Scan for the cell matching the given text and deliver its (x, y) coordinate at center. 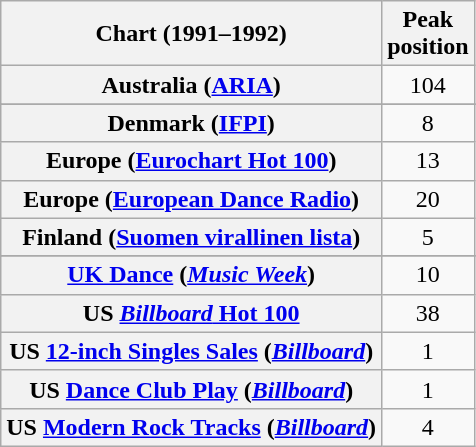
UK Dance (Music Week) (192, 275)
US Modern Rock Tracks (Billboard) (192, 427)
US Billboard Hot 100 (192, 313)
Europe (European Dance Radio) (192, 199)
5 (428, 237)
13 (428, 161)
Europe (Eurochart Hot 100) (192, 161)
Chart (1991–1992) (192, 34)
US 12-inch Singles Sales (Billboard) (192, 351)
Australia (ARIA) (192, 85)
38 (428, 313)
20 (428, 199)
10 (428, 275)
US Dance Club Play (Billboard) (192, 389)
Finland (Suomen virallinen lista) (192, 237)
8 (428, 123)
104 (428, 85)
Peakposition (428, 34)
Denmark (IFPI) (192, 123)
4 (428, 427)
